Detect which cell encompasses the target text, then output its (X, Y) center coordinate. 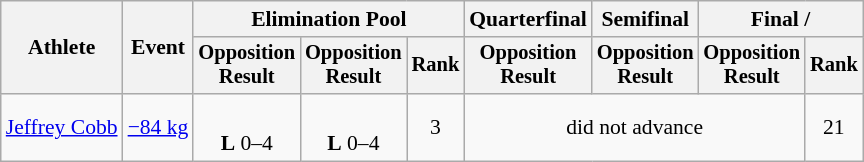
Athlete (62, 48)
3 (436, 128)
Semifinal (646, 19)
Elimination Pool (328, 19)
21 (834, 128)
Quarterfinal (528, 19)
Event (158, 48)
Jeffrey Cobb (62, 128)
did not advance (634, 128)
−84 kg (158, 128)
Final / (780, 19)
